For the text-containing cell, return its midpoint in (x, y) coordinate format. 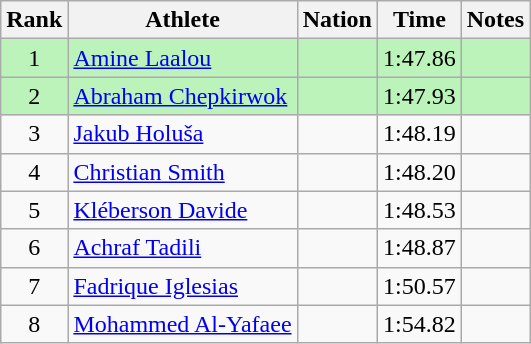
Kléberson Davide (182, 210)
Athlete (182, 20)
1:47.93 (420, 96)
1 (34, 58)
Time (420, 20)
2 (34, 96)
6 (34, 248)
7 (34, 286)
Nation (337, 20)
1:48.19 (420, 134)
1:50.57 (420, 286)
Achraf Tadili (182, 248)
Amine Laalou (182, 58)
Jakub Holuša (182, 134)
5 (34, 210)
1:48.53 (420, 210)
8 (34, 324)
1:48.87 (420, 248)
3 (34, 134)
Abraham Chepkirwok (182, 96)
1:48.20 (420, 172)
Fadrique Iglesias (182, 286)
4 (34, 172)
Notes (495, 20)
Christian Smith (182, 172)
Rank (34, 20)
1:47.86 (420, 58)
Mohammed Al-Yafaee (182, 324)
1:54.82 (420, 324)
